Detect which cell encompasses the target text, then output its [x, y] center coordinate. 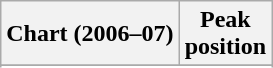
Peakposition [225, 34]
Chart (2006–07) [90, 34]
